Output the [X, Y] coordinate of the center of the cell containing the given text.  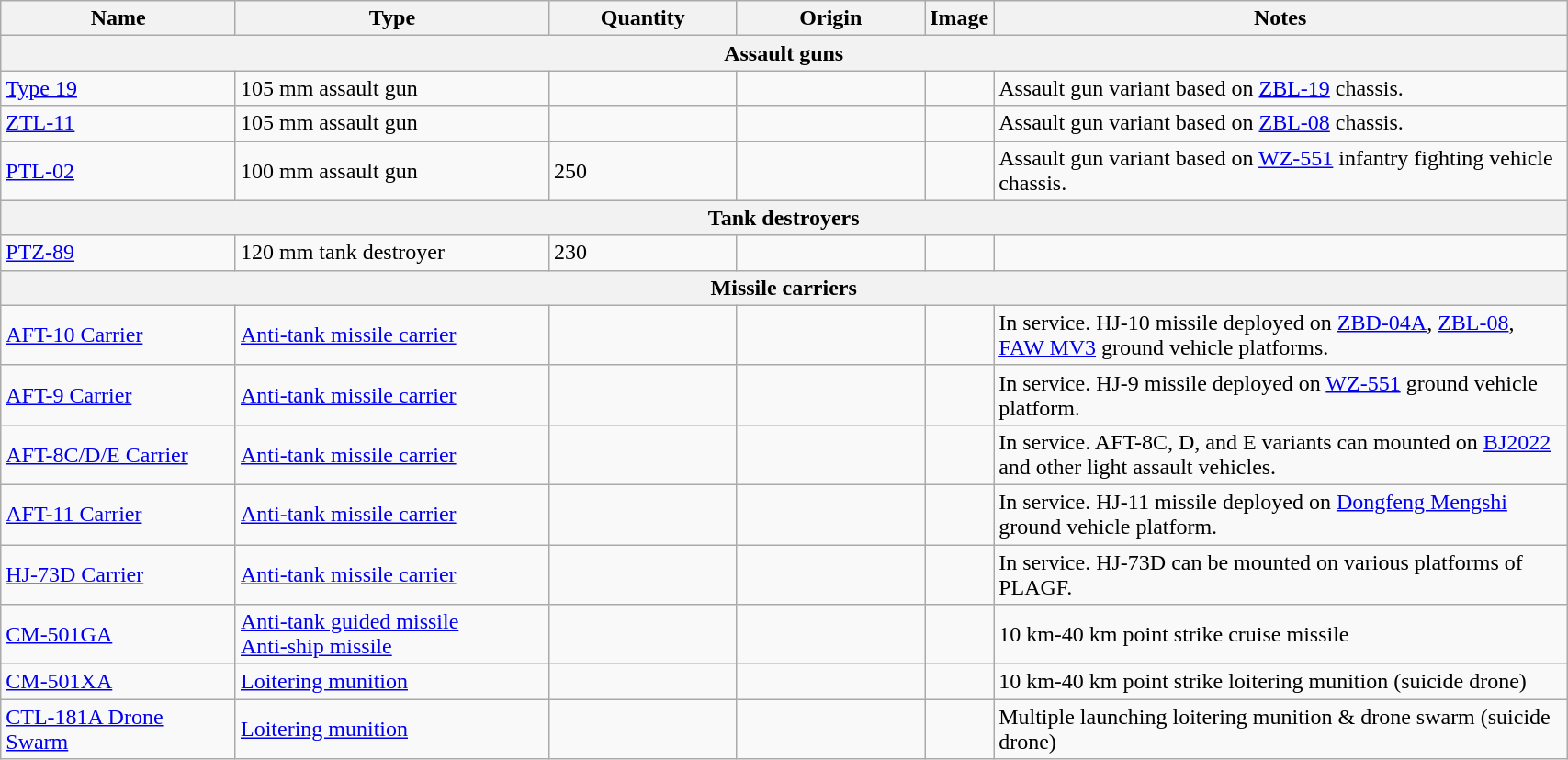
Image [959, 18]
ZTL-11 [118, 123]
In service. AFT-8C, D, and E variants can mounted on BJ2022 and other light assault vehicles. [1280, 454]
AFT-10 Carrier [118, 335]
Type [391, 18]
230 [643, 253]
Assault gun variant based on ZBL-08 chassis. [1280, 123]
Name [118, 18]
HJ-73D Carrier [118, 573]
In service. HJ-73D can be mounted on various platforms of PLAGF. [1280, 573]
Missile carriers [784, 288]
AFT-9 Carrier [118, 395]
120 mm tank destroyer [391, 253]
Assault guns [784, 53]
Origin [830, 18]
In service. HJ-10 missile deployed on ZBD-04A, ZBL-08, FAW MV3 ground vehicle platforms. [1280, 335]
CTL-181A Drone Swarm [118, 730]
Tank destroyers [784, 218]
PTL-02 [118, 171]
Assault gun variant based on ZBL-19 chassis. [1280, 88]
CM-501XA [118, 682]
PTZ-89 [118, 253]
Quantity [643, 18]
In service. HJ-9 missile deployed on WZ-551 ground vehicle platform. [1280, 395]
100 mm assault gun [391, 171]
10 km-40 km point strike loitering munition (suicide drone) [1280, 682]
Type 19 [118, 88]
AFT-11 Carrier [118, 515]
Anti-tank guided missileAnti-ship missile [391, 634]
AFT-8C/D/E Carrier [118, 454]
Notes [1280, 18]
In service. HJ-11 missile deployed on Dongfeng Mengshi ground vehicle platform. [1280, 515]
Assault gun variant based on WZ-551 infantry fighting vehicle chassis. [1280, 171]
10 km-40 km point strike cruise missile [1280, 634]
CM-501GA [118, 634]
250 [643, 171]
Multiple launching loitering munition & drone swarm (suicide drone) [1280, 730]
